Identify which cell holds the provided text, then report its [x, y] central coordinate. 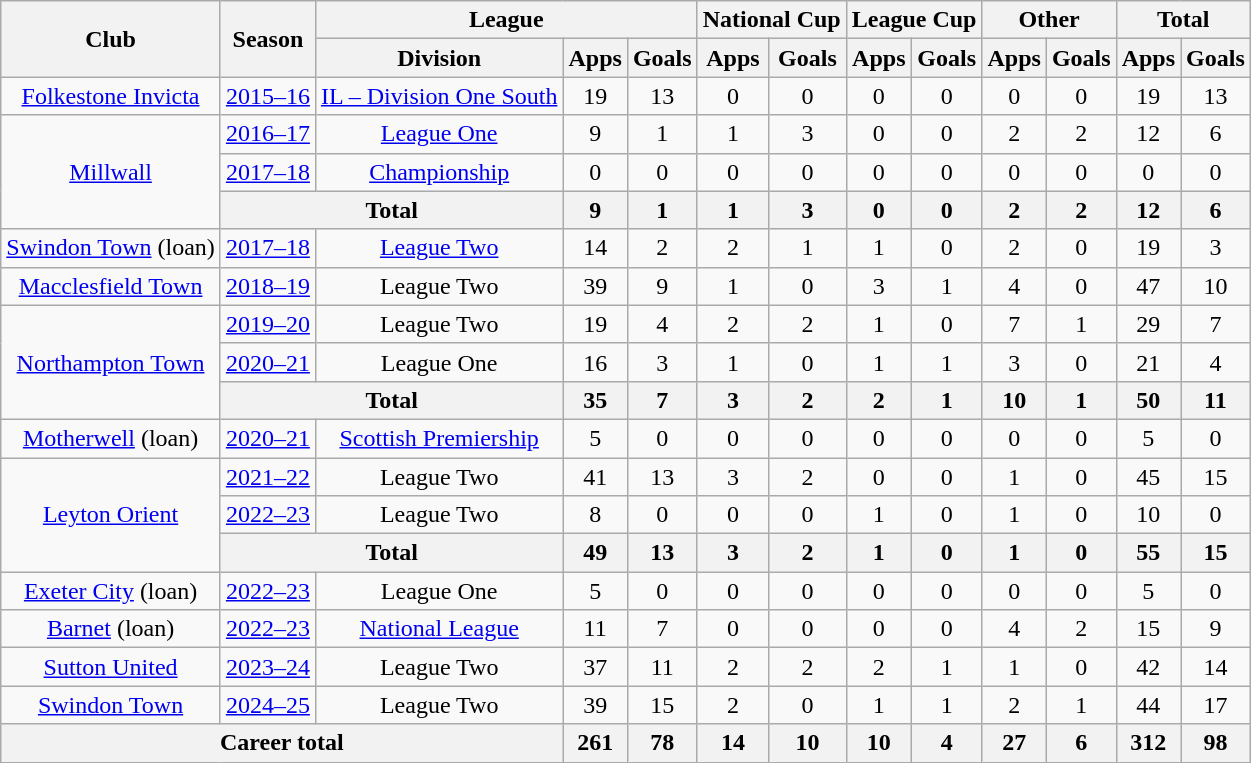
55 [1148, 553]
49 [595, 553]
37 [595, 667]
Sutton United [111, 667]
2021–22 [268, 477]
Career total [282, 743]
45 [1148, 477]
Macclesfield Town [111, 286]
2018–19 [268, 286]
29 [1148, 324]
Scottish Premiership [439, 438]
Club [111, 39]
8 [595, 515]
17 [1216, 705]
50 [1148, 400]
47 [1148, 286]
42 [1148, 667]
Swindon Town (loan) [111, 248]
2015–16 [268, 96]
Folkestone Invicta [111, 96]
Division [439, 58]
Championship [439, 172]
41 [595, 477]
21 [1148, 362]
League Cup [914, 20]
261 [595, 743]
Motherwell (loan) [111, 438]
98 [1216, 743]
Exeter City (loan) [111, 591]
Northampton Town [111, 362]
League [506, 20]
44 [1148, 705]
78 [662, 743]
Leyton Orient [111, 515]
Swindon Town [111, 705]
27 [1014, 743]
National League [439, 629]
IL – Division One South [439, 96]
Millwall [111, 172]
2019–20 [268, 324]
National Cup [772, 20]
Season [268, 39]
2024–25 [268, 705]
2023–24 [268, 667]
2016–17 [268, 134]
35 [595, 400]
16 [595, 362]
312 [1148, 743]
Other [1049, 20]
Barnet (loan) [111, 629]
